Scan for the cell matching the given text and deliver its (X, Y) coordinate at center. 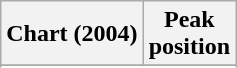
Chart (2004) (72, 34)
Peak position (189, 34)
